Find where the given text appears and provide that cell's center as [x, y] coordinate. 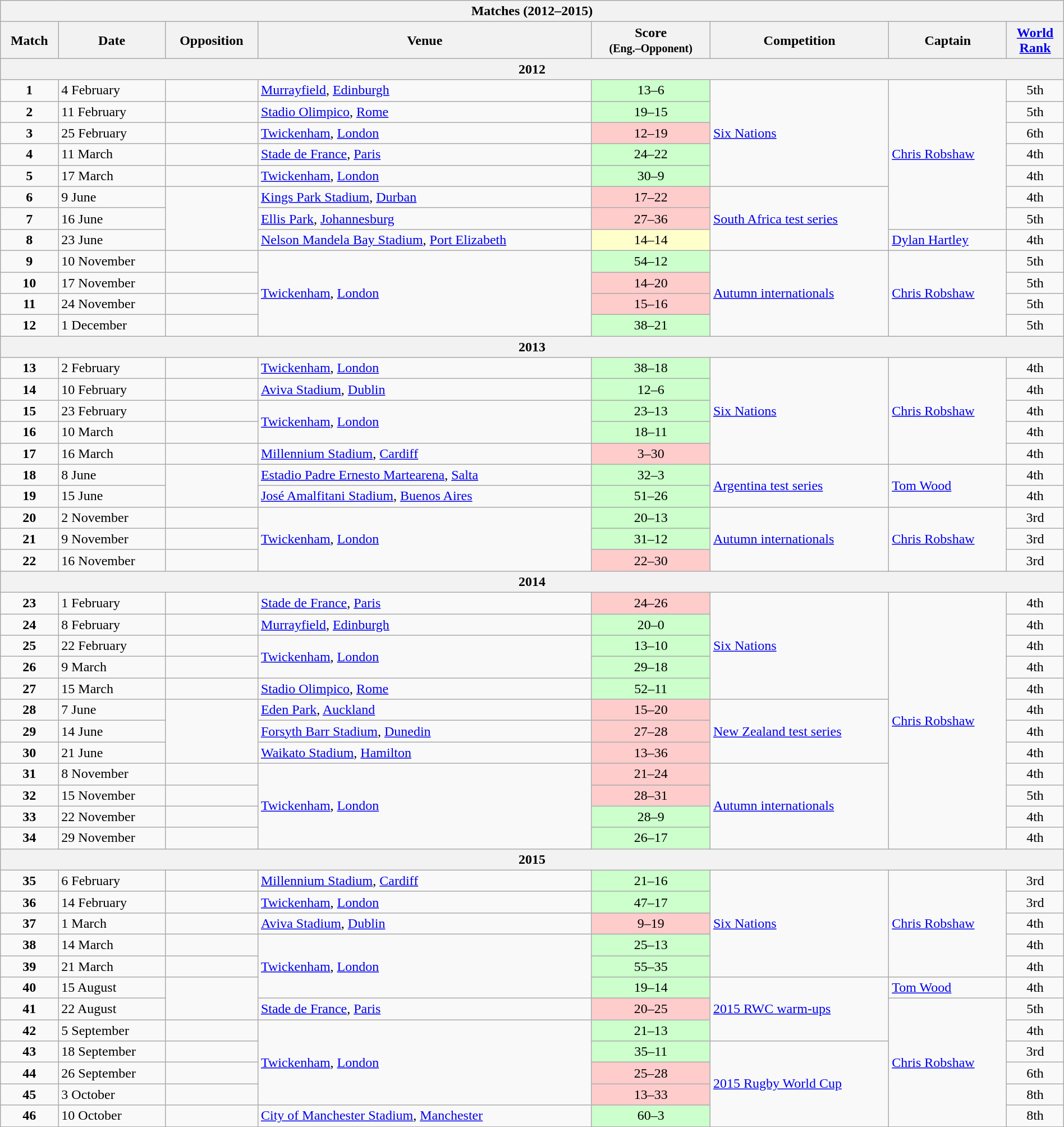
2 November [112, 517]
25–28 [651, 1073]
30–9 [651, 176]
Forsyth Barr Stadium, Dunedin [424, 731]
5 September [112, 1030]
3–30 [651, 453]
Competition [799, 40]
22 [29, 560]
25 [29, 646]
11 February [112, 112]
21–16 [651, 881]
13 [29, 368]
14–14 [651, 240]
18 September [112, 1052]
Waikato Stadium, Hamilton [424, 753]
16 November [112, 560]
23–13 [651, 411]
13–10 [651, 646]
24–22 [651, 154]
12–6 [651, 390]
8 June [112, 475]
45 [29, 1094]
22 February [112, 646]
South Africa test series [799, 218]
5 [29, 176]
8 February [112, 625]
9 March [112, 667]
26–17 [651, 838]
31 [29, 774]
46 [29, 1116]
29 [29, 731]
37 [29, 923]
10 October [112, 1116]
44 [29, 1073]
26 September [112, 1073]
38–21 [651, 326]
21–24 [651, 774]
26 [29, 667]
City of Manchester Stadium, Manchester [424, 1116]
32 [29, 795]
World Rank [1035, 40]
14 [29, 390]
Nelson Mandela Bay Stadium, Port Elizabeth [424, 240]
1 December [112, 326]
4 [29, 154]
23 [29, 603]
24 November [112, 304]
15 June [112, 496]
2015 Rugby World Cup [799, 1084]
10 November [112, 261]
3 [29, 133]
Matches (2012–2015) [532, 11]
52–11 [651, 689]
19–14 [651, 988]
25–13 [651, 945]
9 June [112, 197]
Estadio Padre Ernesto Martearena, Salta [424, 475]
Captain [948, 40]
21 [29, 539]
35–11 [651, 1052]
14 March [112, 945]
15 March [112, 689]
47–17 [651, 902]
22 August [112, 1009]
Eden Park, Auckland [424, 710]
21 June [112, 753]
New Zealand test series [799, 731]
25 February [112, 133]
13–6 [651, 90]
8 November [112, 774]
Kings Park Stadium, Durban [424, 197]
7 June [112, 710]
10 February [112, 390]
2 [29, 112]
22–30 [651, 560]
16 [29, 432]
Match [29, 40]
14–20 [651, 282]
19 [29, 496]
2013 [532, 347]
2015 RWC warm-ups [799, 1009]
15 August [112, 988]
17 [29, 453]
30 [29, 753]
8 [29, 240]
20–25 [651, 1009]
18–11 [651, 432]
35 [29, 881]
9–19 [651, 923]
38 [29, 945]
Venue [424, 40]
13–36 [651, 753]
28–9 [651, 817]
2014 [532, 581]
36 [29, 902]
10 March [112, 432]
42 [29, 1030]
55–35 [651, 966]
José Amalfitani Stadium, Buenos Aires [424, 496]
54–12 [651, 261]
19–15 [651, 112]
12–19 [651, 133]
Date [112, 40]
14 February [112, 902]
9 November [112, 539]
33 [29, 817]
22 November [112, 817]
Ellis Park, Johannesburg [424, 218]
14 June [112, 731]
15 November [112, 795]
6 [29, 197]
39 [29, 966]
41 [29, 1009]
9 [29, 261]
60–3 [651, 1116]
17–22 [651, 197]
Dylan Hartley [948, 240]
31–12 [651, 539]
27–36 [651, 218]
38–18 [651, 368]
21 March [112, 966]
20–0 [651, 625]
2015 [532, 859]
23 June [112, 240]
11 [29, 304]
24 [29, 625]
28–31 [651, 795]
16 June [112, 218]
23 February [112, 411]
11 March [112, 154]
Score(Eng.–Opponent) [651, 40]
4 February [112, 90]
29 November [112, 838]
3 October [112, 1094]
34 [29, 838]
21–13 [651, 1030]
29–18 [651, 667]
20–13 [651, 517]
6 February [112, 881]
27–28 [651, 731]
43 [29, 1052]
Argentina test series [799, 485]
2012 [532, 69]
24–26 [651, 603]
2 February [112, 368]
32–3 [651, 475]
1 [29, 90]
16 March [112, 453]
12 [29, 326]
10 [29, 282]
7 [29, 218]
Opposition [211, 40]
17 November [112, 282]
27 [29, 689]
40 [29, 988]
15–16 [651, 304]
15–20 [651, 710]
17 March [112, 176]
51–26 [651, 496]
1 March [112, 923]
13–33 [651, 1094]
15 [29, 411]
28 [29, 710]
20 [29, 517]
1 February [112, 603]
18 [29, 475]
